Find where the given text appears and provide that cell's center as [x, y] coordinate. 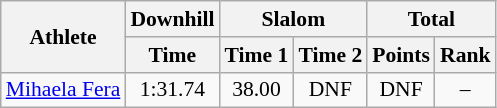
Points [401, 55]
Total [431, 19]
Time 2 [330, 55]
1:31.74 [172, 90]
Athlete [64, 36]
Slalom [293, 19]
– [466, 90]
Time [172, 55]
Mihaela Fera [64, 90]
Rank [466, 55]
Downhill [172, 19]
Time 1 [256, 55]
38.00 [256, 90]
